Identify which cell holds the provided text, then report its [X, Y] central coordinate. 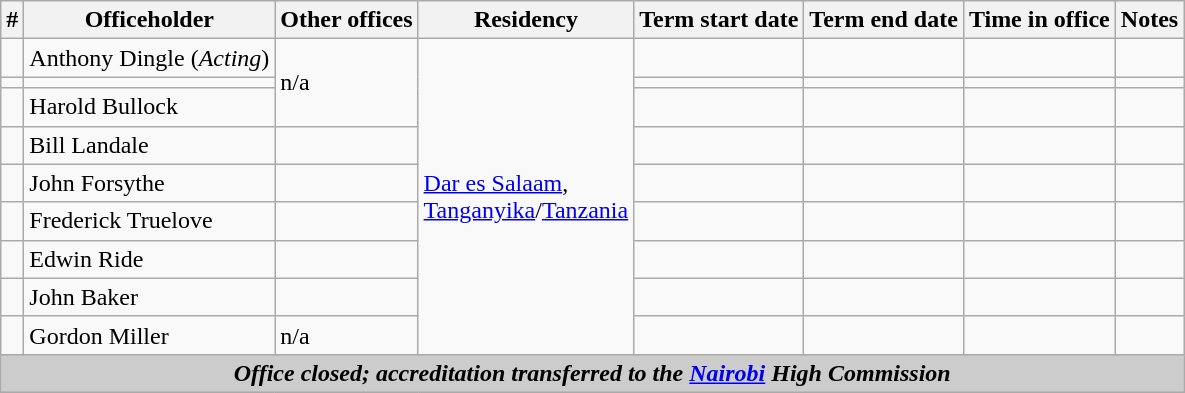
Residency [526, 20]
# [12, 20]
Time in office [1039, 20]
Notes [1149, 20]
Dar es Salaam,Tanganyika/Tanzania [526, 197]
John Forsythe [150, 183]
Bill Landale [150, 145]
Anthony Dingle (Acting) [150, 58]
Officeholder [150, 20]
John Baker [150, 297]
Term end date [884, 20]
Edwin Ride [150, 259]
Office closed; accreditation transferred to the Nairobi High Commission [592, 373]
Harold Bullock [150, 107]
Gordon Miller [150, 335]
Other offices [346, 20]
Frederick Truelove [150, 221]
Term start date [719, 20]
